Scan for the cell matching the given text and deliver its (X, Y) coordinate at center. 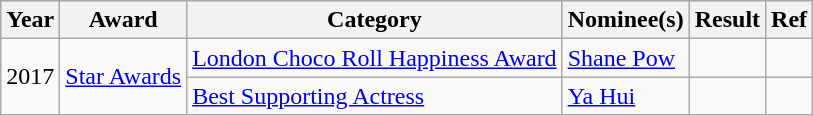
Year (30, 20)
2017 (30, 77)
Award (124, 20)
Shane Pow (626, 58)
Nominee(s) (626, 20)
Ya Hui (626, 96)
Category (374, 20)
Best Supporting Actress (374, 96)
Star Awards (124, 77)
London Choco Roll Happiness Award (374, 58)
Result (727, 20)
Ref (790, 20)
